Extract the (X, Y) coordinate from the center of the cell holding the provided text.  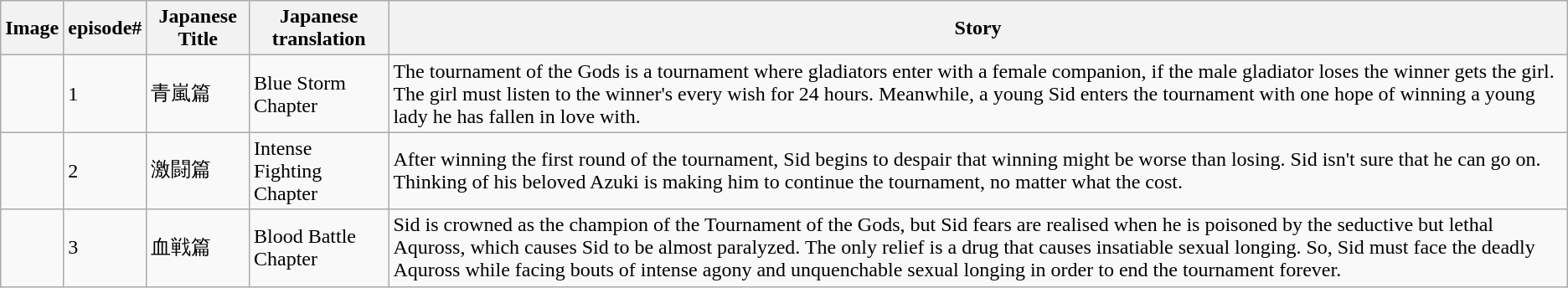
3 (106, 248)
Japanese translation (318, 28)
激闘篇 (198, 171)
Story (978, 28)
Intense Fighting Chapter (318, 171)
Blue Storm Chapter (318, 94)
Blood Battle Chapter (318, 248)
2 (106, 171)
青嵐篇 (198, 94)
Japanese Title (198, 28)
episode# (106, 28)
Image (32, 28)
血戦篇 (198, 248)
1 (106, 94)
